Pinpoint the cell where the given text exists, returning its [x, y] midpoint coordinate. 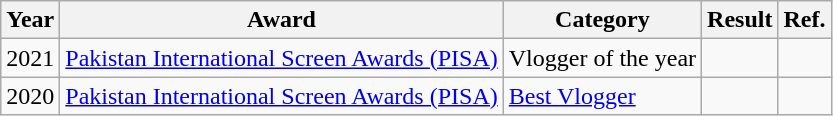
2020 [30, 96]
Ref. [804, 20]
2021 [30, 58]
Vlogger of the year [602, 58]
Category [602, 20]
Award [282, 20]
Year [30, 20]
Result [740, 20]
Best Vlogger [602, 96]
